Provide the [X, Y] coordinate of the cell's center where the given text is located.  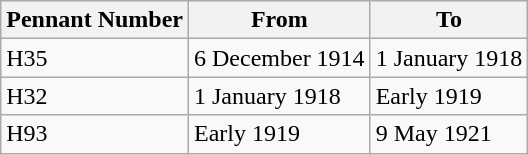
To [449, 20]
From [279, 20]
9 May 1921 [449, 134]
Pennant Number [95, 20]
H32 [95, 96]
H35 [95, 58]
6 December 1914 [279, 58]
H93 [95, 134]
